Provide the (x, y) coordinate of the cell's center where the given text is located.  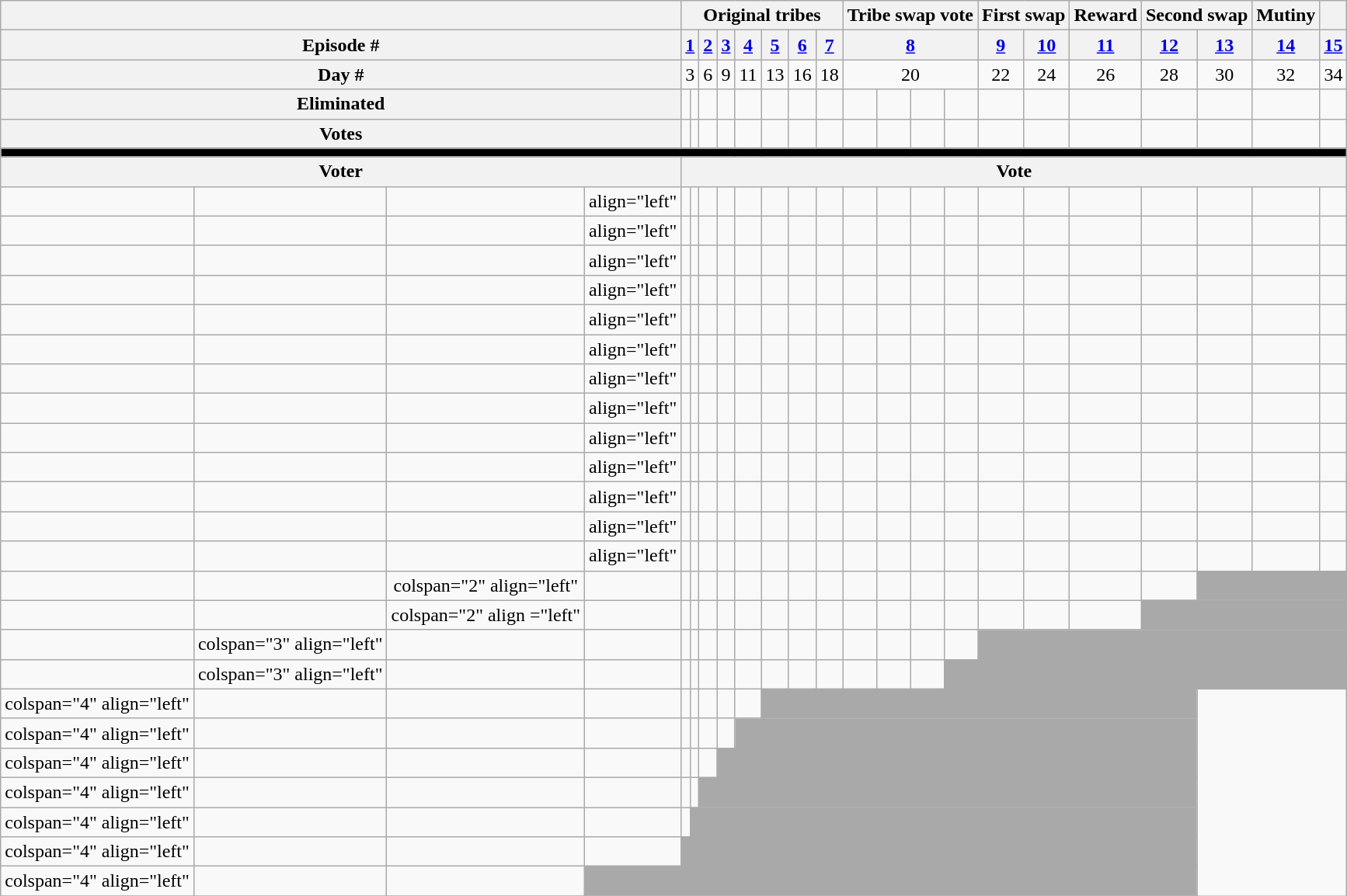
5 (775, 45)
22 (1001, 75)
4 (748, 45)
28 (1168, 75)
colspan="2" align="left" (486, 585)
30 (1224, 75)
Second swap (1196, 16)
16 (802, 75)
12 (1168, 45)
Day # (341, 75)
7 (830, 45)
Vote (1015, 172)
2 (708, 45)
Eliminated (341, 104)
Tribe swap vote (910, 16)
26 (1105, 75)
24 (1047, 75)
32 (1286, 75)
Mutiny (1286, 16)
8 (910, 45)
Original tribes (763, 16)
18 (830, 75)
20 (910, 75)
Reward (1105, 16)
Votes (341, 134)
10 (1047, 45)
34 (1333, 75)
First swap (1024, 16)
Voter (341, 172)
1 (690, 45)
Episode # (341, 45)
colspan="2" align ="left" (486, 615)
14 (1286, 45)
15 (1333, 45)
